Determine the [X, Y] coordinate at the center of the cell enclosing the given text.  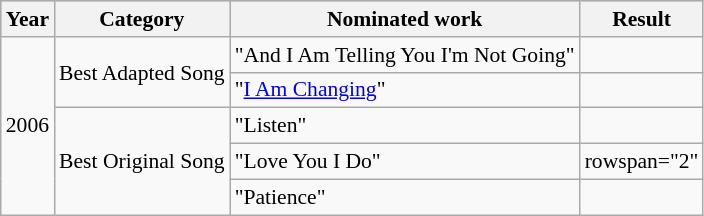
Category [142, 19]
"Listen" [405, 126]
rowspan="2" [642, 162]
"I Am Changing" [405, 90]
Nominated work [405, 19]
"And I Am Telling You I'm Not Going" [405, 55]
Best Original Song [142, 162]
Year [28, 19]
Result [642, 19]
Best Adapted Song [142, 72]
"Love You I Do" [405, 162]
"Patience" [405, 197]
2006 [28, 126]
